Extract the [X, Y] coordinate from the center of the cell holding the provided text.  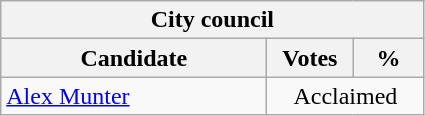
Candidate [134, 58]
Alex Munter [134, 96]
Votes [310, 58]
City council [212, 20]
% [388, 58]
Acclaimed [346, 96]
